Search for the cell housing the specified text and yield its [x, y] center coordinate. 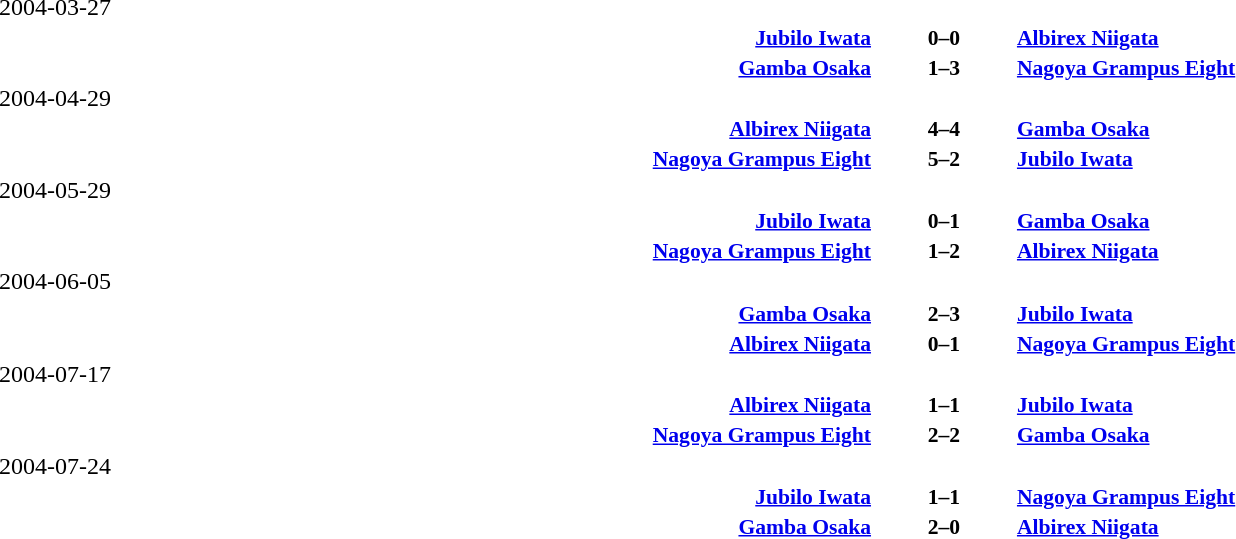
1–3 [944, 68]
2–3 [944, 314]
2–2 [944, 435]
4–4 [944, 129]
1–2 [944, 250]
5–2 [944, 159]
0–0 [944, 38]
